Determine the (X, Y) coordinate at the center of the cell enclosing the given text.  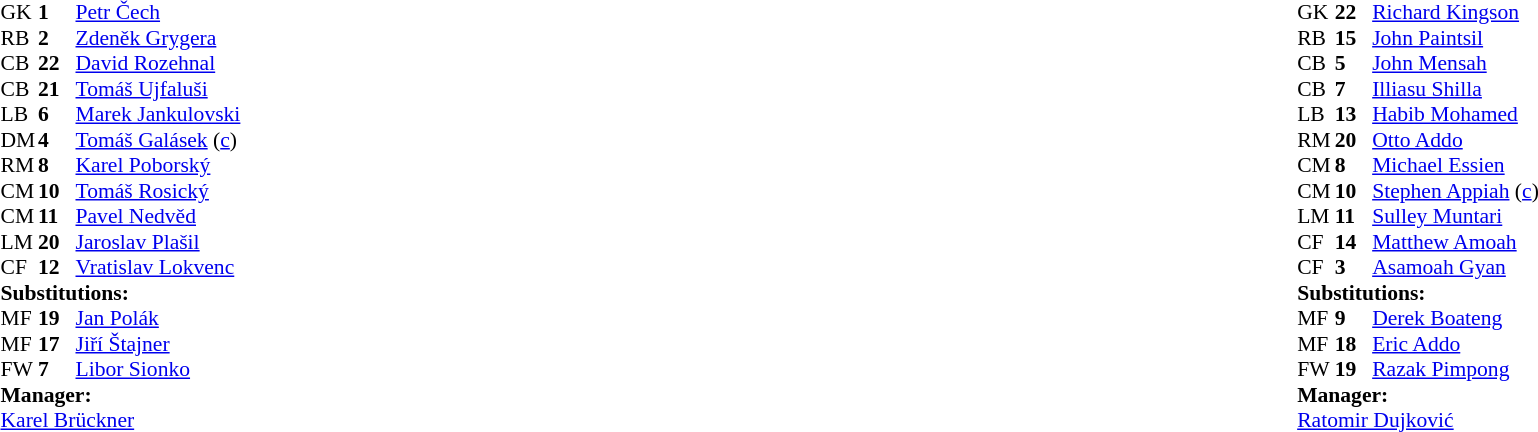
18 (1354, 344)
2 (57, 38)
Tomáš Ujfaluši (158, 89)
3 (1354, 267)
12 (57, 267)
Marek Jankulovski (158, 115)
Zdeněk Grygera (158, 38)
David Rozehnal (158, 63)
1 (57, 13)
15 (1354, 38)
Jaroslav Plašil (158, 242)
6 (57, 115)
4 (57, 140)
Tomáš Rosický (158, 191)
Karel Poborský (158, 165)
13 (1354, 115)
17 (57, 344)
5 (1354, 63)
Substitutions: (120, 293)
Petr Čech (158, 13)
Vratislav Lokvenc (158, 267)
Libor Sionko (158, 369)
Manager: (120, 395)
Jiří Štajner (158, 344)
9 (1354, 319)
Tomáš Galásek (c) (158, 140)
Pavel Nedvěd (158, 217)
Jan Polák (158, 319)
21 (57, 89)
14 (1354, 242)
DM (19, 140)
